Provide the (x, y) coordinate of the cell's center where the given text is located.  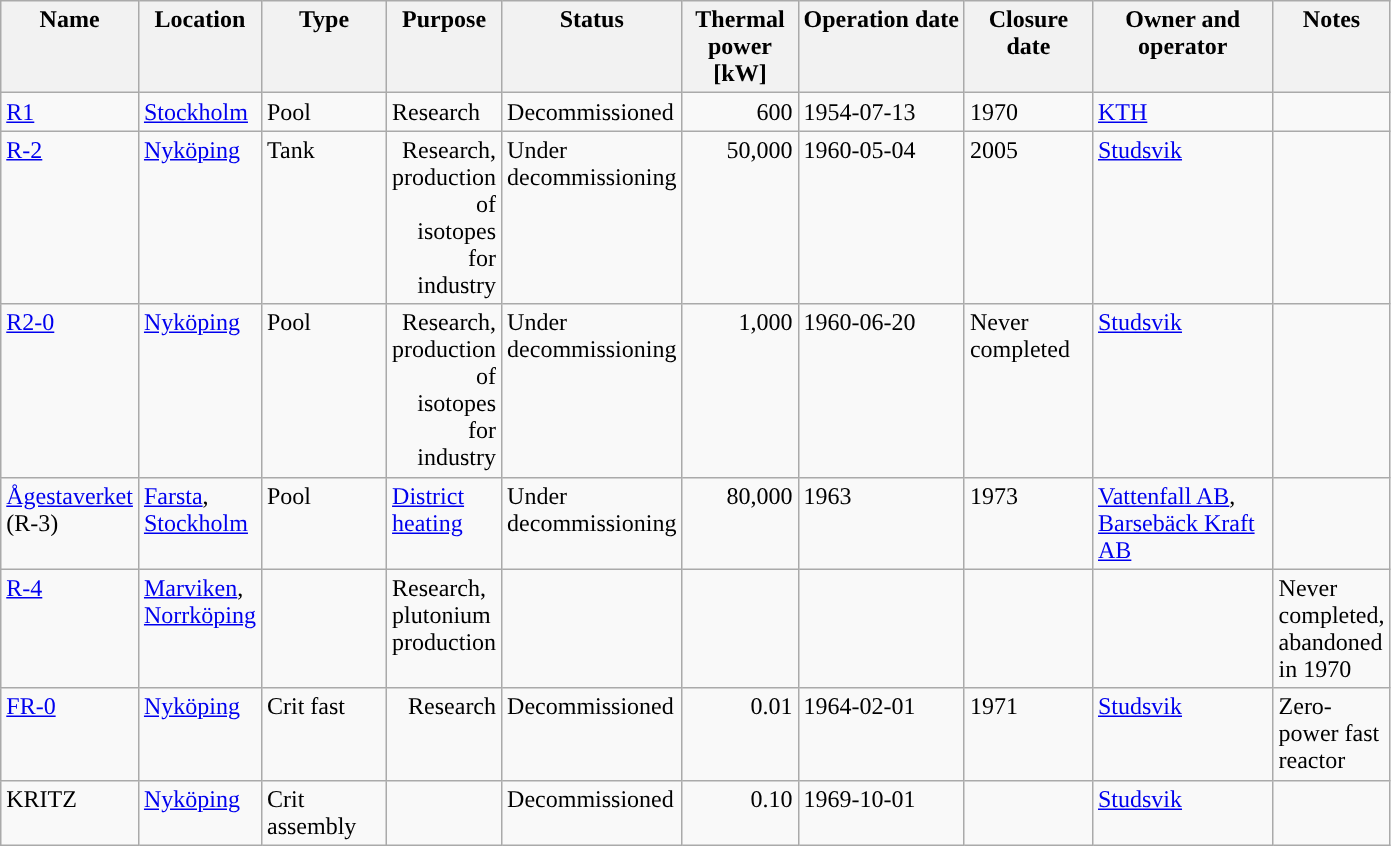
0.01 (740, 734)
80,000 (740, 523)
KTH (1182, 112)
Research, plutonium production (444, 628)
1970 (1028, 112)
1973 (1028, 523)
Ågestaverket (R-3) (70, 523)
District heating (444, 523)
Never completed (1028, 390)
Notes (1332, 47)
Status (592, 47)
Type (324, 47)
1,000 (740, 390)
Zero-power fast reactor (1332, 734)
Location (200, 47)
Closure date (1028, 47)
Stockholm (200, 112)
KRITZ (70, 812)
Operation date (881, 47)
50,000 (740, 218)
R1 (70, 112)
Thermal power [kW] (740, 47)
Vattenfall AB,Barsebäck Kraft AB (1182, 523)
Crit assembly (324, 812)
600 (740, 112)
Purpose (444, 47)
R-4 (70, 628)
1960-05-04 (881, 218)
R-2 (70, 218)
Farsta, Stockholm (200, 523)
1971 (1028, 734)
1969-10-01 (881, 812)
R2-0 (70, 390)
Never completed, abandoned in 1970 (1332, 628)
Name (70, 47)
2005 (1028, 218)
Marviken, Norrköping (200, 628)
1954-07-13 (881, 112)
1964-02-01 (881, 734)
0.10 (740, 812)
Crit fast (324, 734)
1963 (881, 523)
Tank (324, 218)
FR-0 (70, 734)
Owner and operator (1182, 47)
1960-06-20 (881, 390)
